Search for the cell housing the specified text and yield its (X, Y) center coordinate. 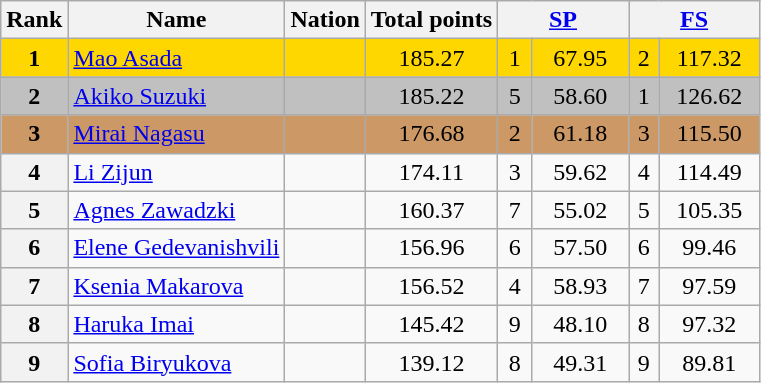
Total points (431, 20)
174.11 (431, 172)
Elene Gedevanishvili (176, 248)
Ksenia Makarova (176, 286)
49.31 (580, 362)
Nation (325, 20)
156.52 (431, 286)
176.68 (431, 134)
145.42 (431, 324)
105.35 (710, 210)
185.27 (431, 58)
67.95 (580, 58)
Akiko Suzuki (176, 96)
Rank (34, 20)
89.81 (710, 362)
Mirai Nagasu (176, 134)
99.46 (710, 248)
185.22 (431, 96)
61.18 (580, 134)
SP (564, 20)
Sofia Biryukova (176, 362)
Haruka Imai (176, 324)
115.50 (710, 134)
58.93 (580, 286)
55.02 (580, 210)
FS (694, 20)
48.10 (580, 324)
58.60 (580, 96)
97.32 (710, 324)
97.59 (710, 286)
156.96 (431, 248)
Name (176, 20)
126.62 (710, 96)
59.62 (580, 172)
160.37 (431, 210)
117.32 (710, 58)
139.12 (431, 362)
Mao Asada (176, 58)
Li Zijun (176, 172)
Agnes Zawadzki (176, 210)
57.50 (580, 248)
114.49 (710, 172)
